Return the [x, y] coordinate for the center point of the cell that contains the specified text.  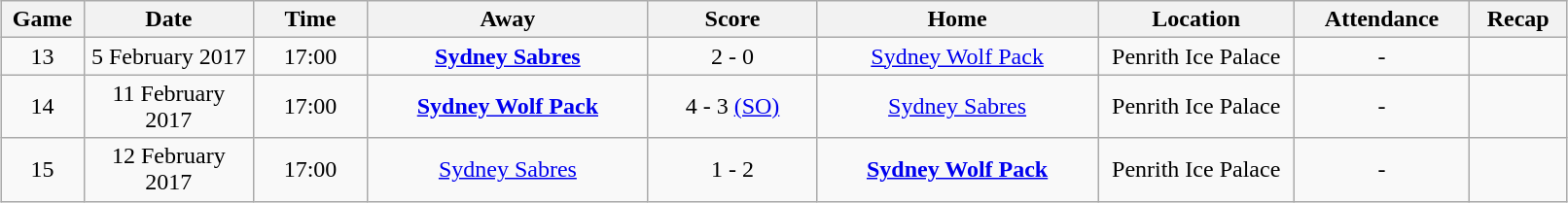
2 - 0 [731, 56]
14 [43, 107]
Game [43, 19]
5 February 2017 [168, 56]
11 February 2017 [168, 107]
12 February 2017 [168, 169]
1 - 2 [731, 169]
Attendance [1382, 19]
Location [1196, 19]
15 [43, 169]
Time [311, 19]
Away [508, 19]
Score [731, 19]
13 [43, 56]
4 - 3 (SO) [731, 107]
Home [957, 19]
Recap [1517, 19]
Date [168, 19]
